Locate the cell with the specified text and output its (X, Y) center coordinate. 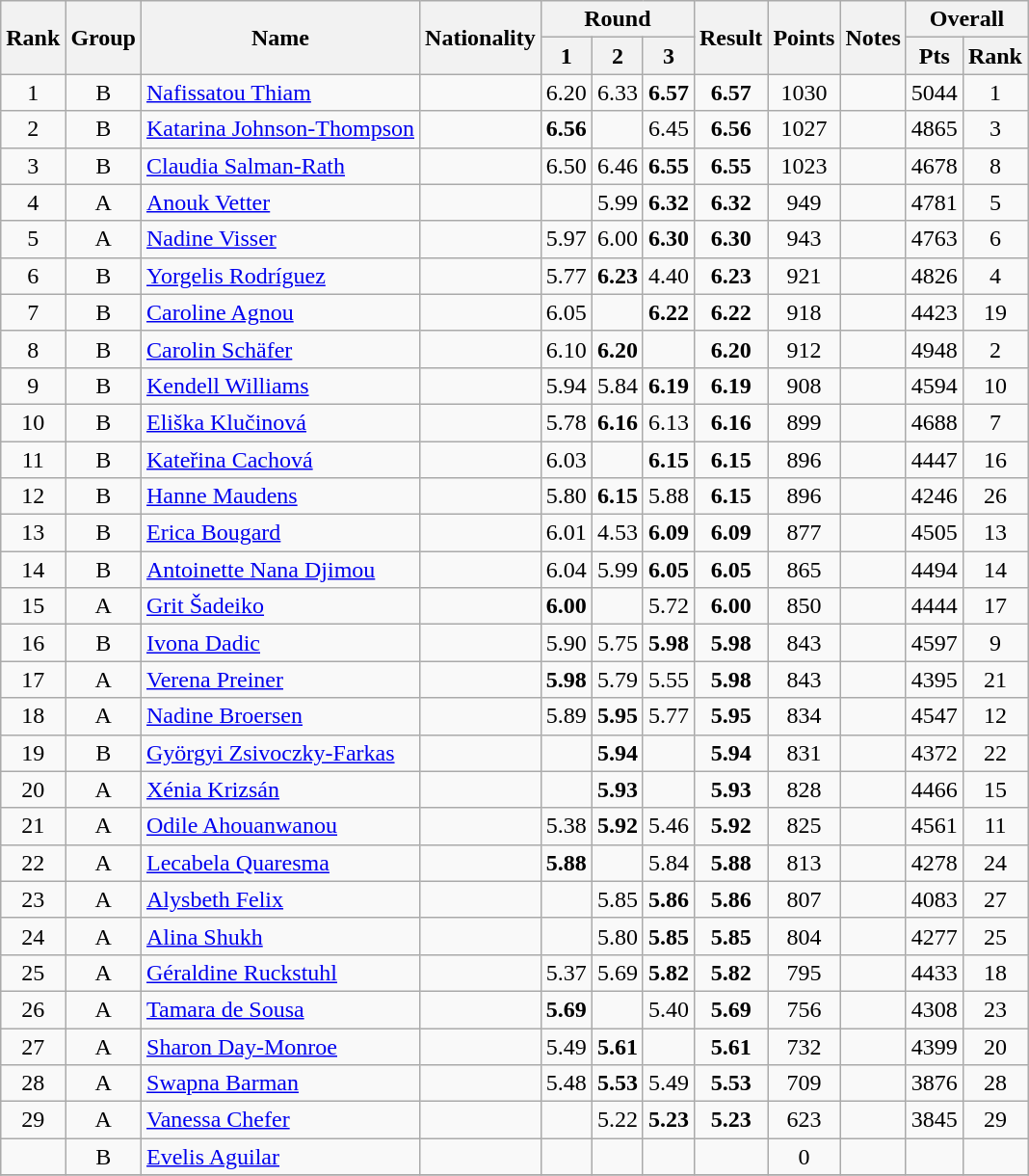
807 (804, 899)
3845 (935, 1120)
918 (804, 312)
6.10 (567, 349)
Pts (935, 56)
4948 (935, 349)
Overall (966, 19)
828 (804, 789)
4.40 (669, 276)
4826 (935, 276)
5.48 (567, 1083)
4423 (935, 312)
5.40 (669, 1009)
Notes (873, 38)
825 (804, 826)
4865 (935, 129)
1027 (804, 129)
834 (804, 716)
5.75 (617, 643)
Lecabela Quaresma (281, 863)
912 (804, 349)
5.89 (567, 716)
949 (804, 202)
4444 (935, 606)
4083 (935, 899)
850 (804, 606)
4395 (935, 680)
5.55 (669, 680)
5.37 (567, 973)
795 (804, 973)
1030 (804, 93)
Evelis Aguilar (281, 1157)
Name (281, 38)
Odile Ahouanwanou (281, 826)
4763 (935, 239)
Nafissatou Thiam (281, 93)
Verena Preiner (281, 680)
6.01 (567, 533)
5.79 (617, 680)
Caroline Agnou (281, 312)
4278 (935, 863)
6.03 (567, 460)
Nadine Visser (281, 239)
Anouk Vetter (281, 202)
Tamara de Sousa (281, 1009)
Katarina Johnson-Thompson (281, 129)
5.90 (567, 643)
Géraldine Ruckstuhl (281, 973)
Erica Bougard (281, 533)
5.78 (567, 422)
6.50 (567, 166)
Round (617, 19)
709 (804, 1083)
4678 (935, 166)
4781 (935, 202)
Alysbeth Felix (281, 899)
756 (804, 1009)
4547 (935, 716)
Result (730, 38)
4505 (935, 533)
943 (804, 239)
4447 (935, 460)
5.97 (567, 239)
6.33 (617, 93)
6.04 (567, 570)
Vanessa Chefer (281, 1120)
6.46 (617, 166)
5044 (935, 93)
865 (804, 570)
623 (804, 1120)
Nationality (481, 38)
Eliška Klučinová (281, 422)
4372 (935, 753)
4594 (935, 386)
4399 (935, 1046)
Carolin Schäfer (281, 349)
4561 (935, 826)
Györgyi Zsivoczky-Farkas (281, 753)
Swapna Barman (281, 1083)
899 (804, 422)
Hanne Maudens (281, 496)
Ivona Dadic (281, 643)
Claudia Salman-Rath (281, 166)
831 (804, 753)
Xénia Krizsán (281, 789)
4688 (935, 422)
4466 (935, 789)
5.72 (669, 606)
Points (804, 38)
Group (104, 38)
4308 (935, 1009)
732 (804, 1046)
5.46 (669, 826)
804 (804, 936)
4433 (935, 973)
3876 (935, 1083)
Grit Šadeiko (281, 606)
5.38 (567, 826)
Yorgelis Rodríguez (281, 276)
Kendell Williams (281, 386)
877 (804, 533)
4597 (935, 643)
Alina Shukh (281, 936)
4246 (935, 496)
908 (804, 386)
921 (804, 276)
5.22 (617, 1120)
Kateřina Cachová (281, 460)
Sharon Day-Monroe (281, 1046)
813 (804, 863)
4277 (935, 936)
Nadine Broersen (281, 716)
1023 (804, 166)
0 (804, 1157)
Antoinette Nana Djimou (281, 570)
4494 (935, 570)
4.53 (617, 533)
6.13 (669, 422)
6.45 (669, 129)
